Provide the [X, Y] coordinate of the cell's center where the given text is located.  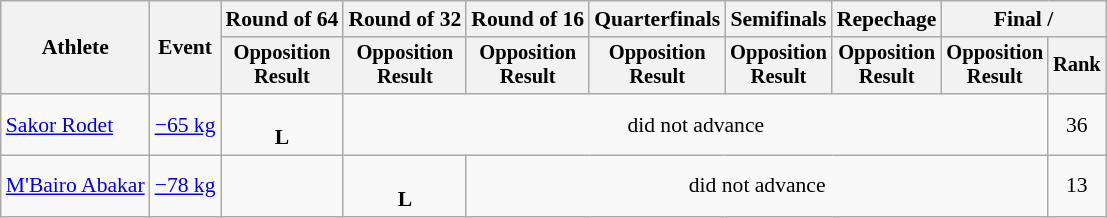
Round of 64 [282, 19]
Quarterfinals [657, 19]
Round of 16 [528, 19]
Rank [1077, 66]
Semifinals [778, 19]
13 [1077, 186]
Round of 32 [404, 19]
−65 kg [186, 124]
Repechage [887, 19]
Athlete [76, 48]
−78 kg [186, 186]
M'Bairo Abakar [76, 186]
Final / [1023, 19]
Event [186, 48]
36 [1077, 124]
Sakor Rodet [76, 124]
